Output the (x, y) coordinate of the center of the cell containing the given text.  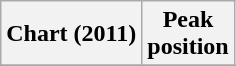
Chart (2011) (72, 34)
Peakposition (188, 34)
